Return the (x, y) coordinate for the center point of the cell that contains the specified text.  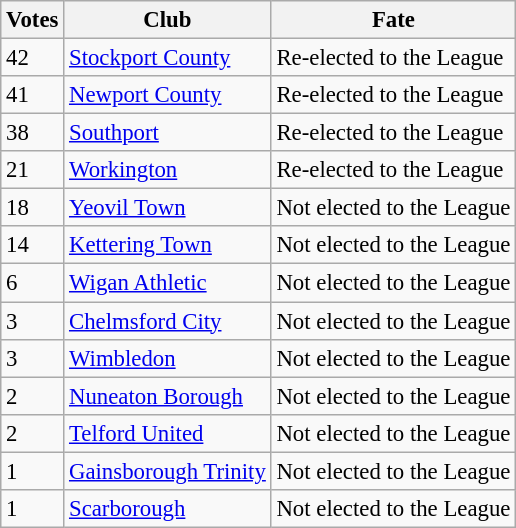
6 (32, 283)
38 (32, 133)
42 (32, 58)
41 (32, 95)
Stockport County (168, 58)
Newport County (168, 95)
Club (168, 20)
Scarborough (168, 509)
Fate (394, 20)
Workington (168, 170)
Telford United (168, 433)
Kettering Town (168, 245)
21 (32, 170)
Wimbledon (168, 358)
Yeovil Town (168, 208)
Southport (168, 133)
Chelmsford City (168, 321)
Wigan Athletic (168, 283)
Votes (32, 20)
18 (32, 208)
Nuneaton Borough (168, 396)
Gainsborough Trinity (168, 471)
14 (32, 245)
